For the text-containing cell, return its midpoint in [x, y] coordinate format. 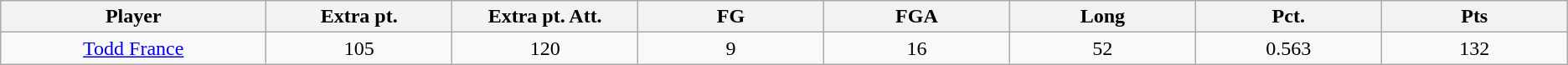
Extra pt. [359, 17]
Pts [1474, 17]
105 [359, 48]
FGA [916, 17]
16 [916, 48]
52 [1102, 48]
Player [134, 17]
Todd France [134, 48]
Extra pt. Att. [545, 17]
Long [1102, 17]
120 [545, 48]
132 [1474, 48]
0.563 [1288, 48]
FG [731, 17]
9 [731, 48]
Pct. [1288, 17]
